Search for the cell housing the specified text and yield its [X, Y] center coordinate. 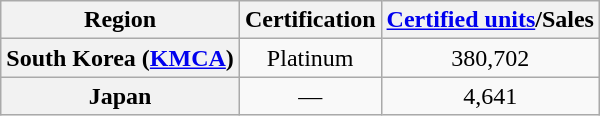
Certification [310, 20]
South Korea (KMCA) [120, 58]
4,641 [490, 96]
— [310, 96]
Certified units/Sales [490, 20]
Platinum [310, 58]
Japan [120, 96]
380,702 [490, 58]
Region [120, 20]
